Identify which cell holds the provided text, then report its [X, Y] central coordinate. 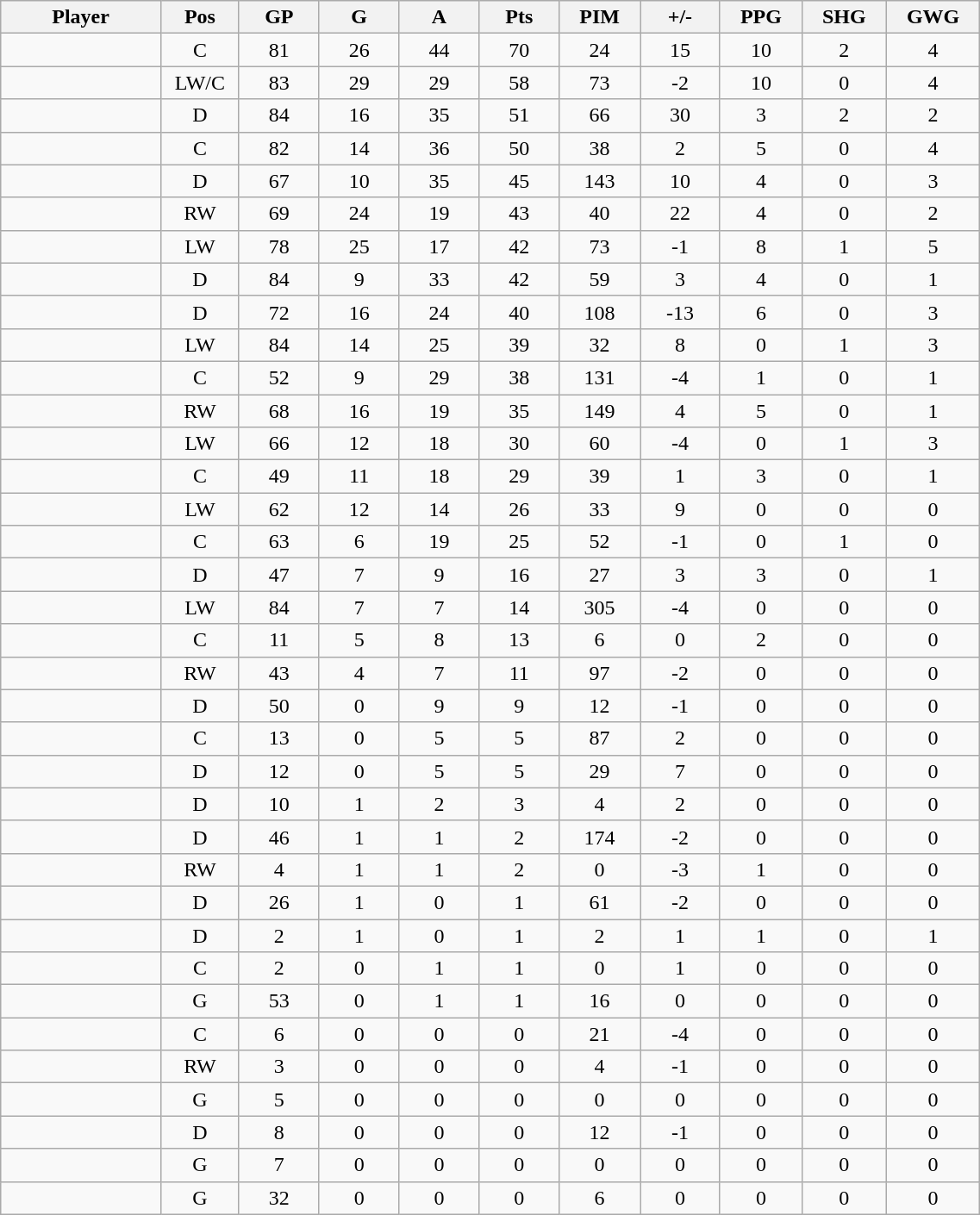
108 [600, 312]
A [440, 17]
61 [600, 902]
58 [519, 83]
PPG [760, 17]
46 [279, 837]
Pts [519, 17]
SHG [844, 17]
LW/C [200, 83]
62 [279, 509]
305 [600, 607]
67 [279, 181]
15 [679, 50]
51 [519, 115]
49 [279, 477]
63 [279, 542]
83 [279, 83]
81 [279, 50]
69 [279, 214]
44 [440, 50]
143 [600, 181]
GWG [933, 17]
+/- [679, 17]
87 [600, 738]
Player [81, 17]
82 [279, 148]
21 [600, 1034]
22 [679, 214]
36 [440, 148]
17 [440, 246]
78 [279, 246]
131 [600, 377]
GP [279, 17]
27 [600, 575]
59 [600, 279]
47 [279, 575]
72 [279, 312]
149 [600, 411]
97 [600, 673]
174 [600, 837]
53 [279, 1001]
45 [519, 181]
70 [519, 50]
-3 [679, 869]
60 [600, 444]
Pos [200, 17]
-13 [679, 312]
68 [279, 411]
PIM [600, 17]
